From the cell containing the given text, extract its center point as (x, y) coordinate. 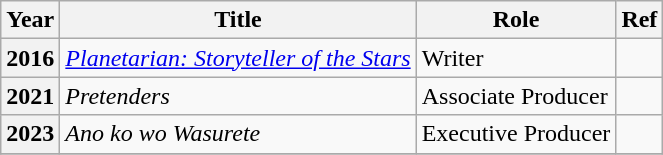
Associate Producer (516, 96)
Planetarian: Storyteller of the Stars (238, 58)
Title (238, 20)
Pretenders (238, 96)
Year (30, 20)
Role (516, 20)
Executive Producer (516, 134)
Ano ko wo Wasurete (238, 134)
Ref (640, 20)
2016 (30, 58)
2021 (30, 96)
2023 (30, 134)
Writer (516, 58)
